Output the [X, Y] coordinate of the center of the cell containing the given text.  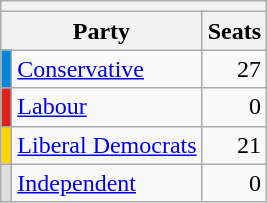
27 [234, 69]
Seats [234, 31]
Independent [107, 183]
21 [234, 145]
Labour [107, 107]
Party [102, 31]
Conservative [107, 69]
Liberal Democrats [107, 145]
